From the cell containing the given text, extract its center point as [X, Y] coordinate. 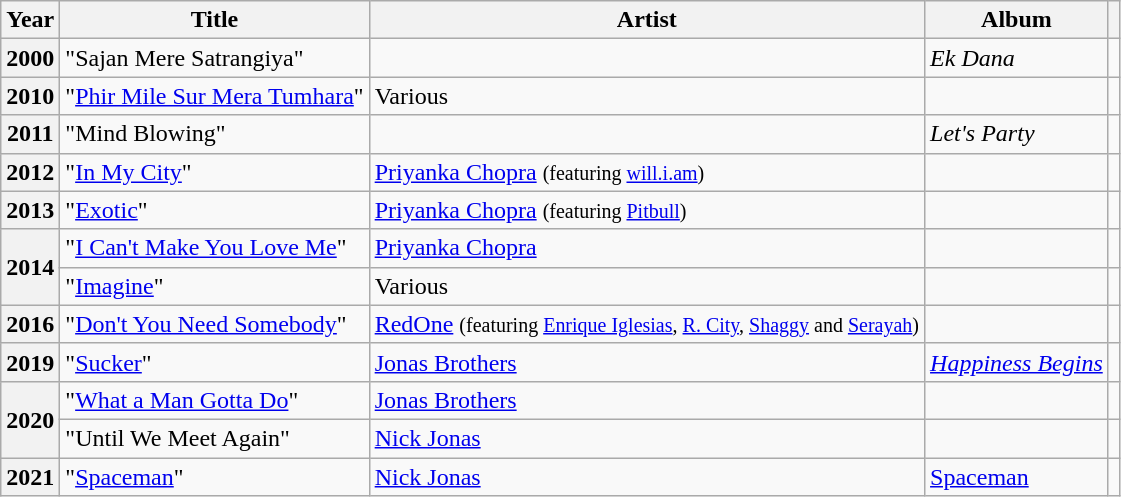
"I Can't Make You Love Me" [214, 248]
Title [214, 20]
"Imagine" [214, 286]
2000 [30, 58]
Artist [646, 20]
"Sajan Mere Satrangiya" [214, 58]
Ek Dana [1017, 58]
2014 [30, 267]
2013 [30, 210]
"Spaceman" [214, 477]
Spaceman [1017, 477]
2020 [30, 419]
Priyanka Chopra [646, 248]
Year [30, 20]
2021 [30, 477]
Happiness Begins [1017, 362]
Priyanka Chopra (featuring will.i.am) [646, 172]
"Don't You Need Somebody" [214, 324]
"Sucker" [214, 362]
2019 [30, 362]
2011 [30, 134]
Album [1017, 20]
"In My City" [214, 172]
Priyanka Chopra (featuring Pitbull) [646, 210]
2016 [30, 324]
2012 [30, 172]
"Until We Meet Again" [214, 438]
"What a Man Gotta Do" [214, 400]
2010 [30, 96]
Let's Party [1017, 134]
"Phir Mile Sur Mera Tumhara" [214, 96]
"Mind Blowing" [214, 134]
RedOne (featuring Enrique Iglesias, R. City, Shaggy and Serayah) [646, 324]
"Exotic" [214, 210]
